Search for the cell housing the specified text and yield its (x, y) center coordinate. 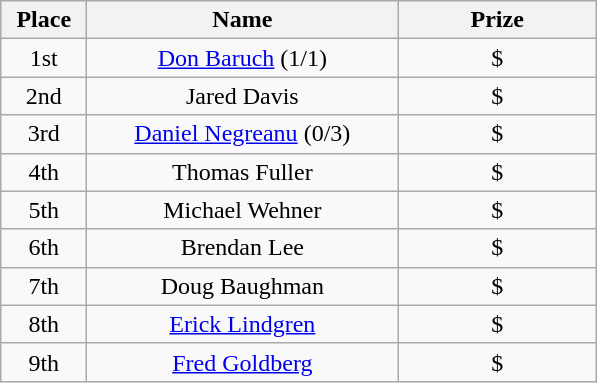
Thomas Fuller (242, 172)
Prize (498, 20)
9th (44, 362)
Don Baruch (1/1) (242, 58)
Jared Davis (242, 96)
3rd (44, 134)
5th (44, 210)
Daniel Negreanu (0/3) (242, 134)
2nd (44, 96)
4th (44, 172)
Michael Wehner (242, 210)
8th (44, 324)
Erick Lindgren (242, 324)
1st (44, 58)
Fred Goldberg (242, 362)
Place (44, 20)
6th (44, 248)
Brendan Lee (242, 248)
Name (242, 20)
7th (44, 286)
Doug Baughman (242, 286)
